For the text-containing cell, return its midpoint in (x, y) coordinate format. 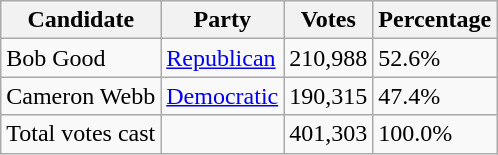
190,315 (328, 96)
Candidate (81, 20)
Republican (222, 58)
401,303 (328, 134)
Percentage (435, 20)
Democratic (222, 96)
100.0% (435, 134)
Cameron Webb (81, 96)
Bob Good (81, 58)
210,988 (328, 58)
Votes (328, 20)
Total votes cast (81, 134)
47.4% (435, 96)
Party (222, 20)
52.6% (435, 58)
